Locate the cell with the specified text and output its (x, y) center coordinate. 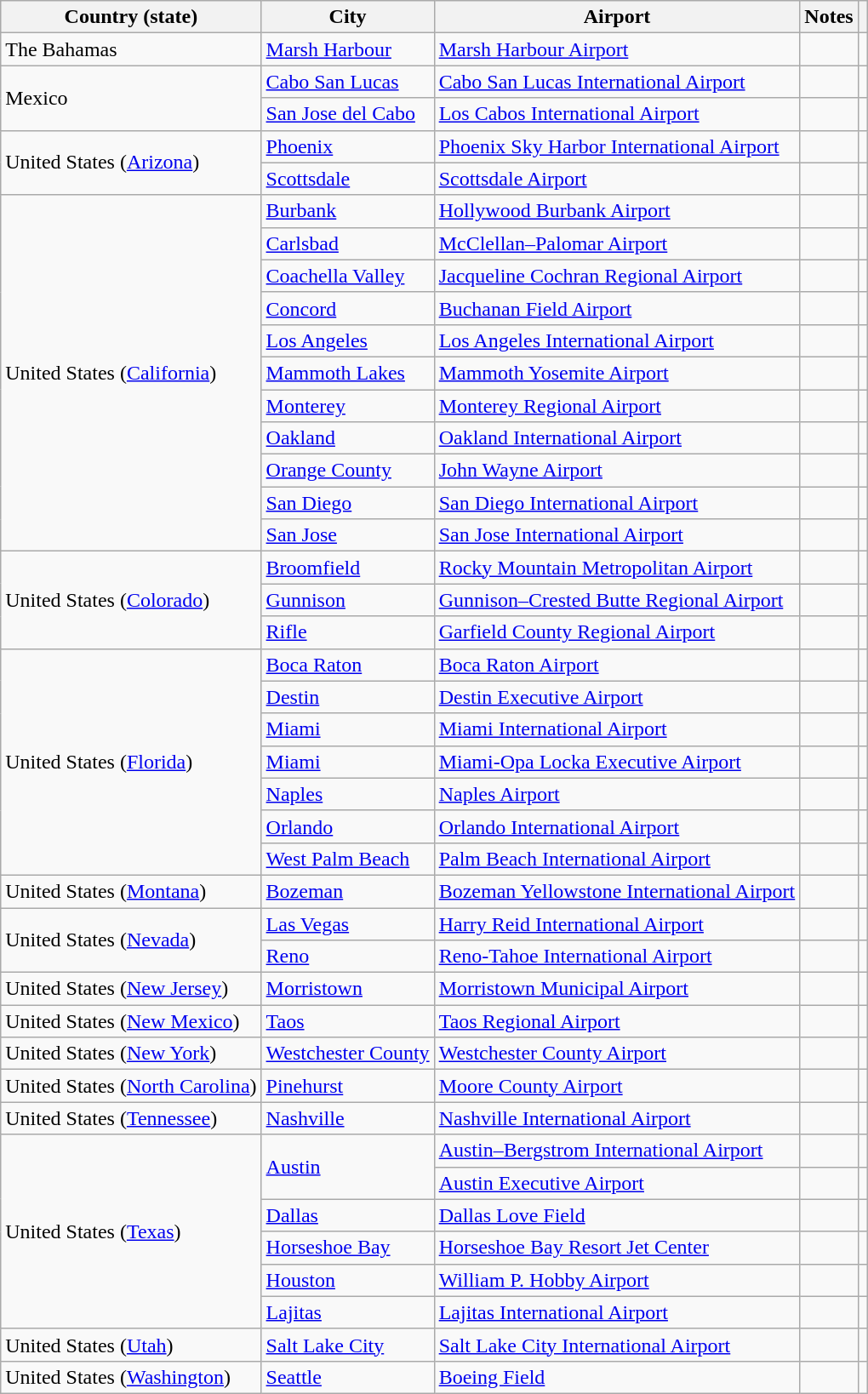
Scottsdale (347, 179)
Country (state) (131, 17)
John Wayne Airport (617, 471)
William P. Hobby Airport (617, 1280)
Rifle (347, 632)
Rocky Mountain Metropolitan Airport (617, 568)
Monterey (347, 406)
Dallas (347, 1215)
Horseshoe Bay (347, 1248)
United States (Utah) (131, 1345)
Miami-Opa Locka Executive Airport (617, 762)
Seattle (347, 1377)
Naples Airport (617, 794)
Monterey Regional Airport (617, 406)
The Bahamas (131, 49)
Las Vegas (347, 923)
Austin–Bergstrom International Airport (617, 1151)
San Jose del Cabo (347, 114)
San Diego International Airport (617, 503)
Reno (347, 957)
Boca Raton Airport (617, 665)
San Diego (347, 503)
United States (Texas) (131, 1231)
Buchanan Field Airport (617, 308)
Pinehurst (347, 1086)
Orlando International Airport (617, 826)
Reno-Tahoe International Airport (617, 957)
Lajitas International Airport (617, 1312)
United States (Colorado) (131, 600)
Boeing Field (617, 1377)
United States (Montana) (131, 891)
United States (Tennessee) (131, 1118)
City (347, 17)
United States (Nevada) (131, 940)
Nashville (347, 1118)
Mammoth Yosemite Airport (617, 373)
Boca Raton (347, 665)
Marsh Harbour Airport (617, 49)
Carlsbad (347, 243)
Mammoth Lakes (347, 373)
Moore County Airport (617, 1086)
Coachella Valley (347, 276)
Notes (829, 17)
San Jose International Airport (617, 535)
Marsh Harbour (347, 49)
Garfield County Regional Airport (617, 632)
Los Angeles (347, 340)
Airport (617, 17)
Harry Reid International Airport (617, 923)
McClellan–Palomar Airport (617, 243)
Oakland International Airport (617, 438)
Scottsdale Airport (617, 179)
Nashville International Airport (617, 1118)
United States (New Mexico) (131, 1021)
United States (New York) (131, 1054)
Salt Lake City International Airport (617, 1345)
Burbank (347, 211)
Dallas Love Field (617, 1215)
Salt Lake City (347, 1345)
Naples (347, 794)
Hollywood Burbank Airport (617, 211)
Destin Executive Airport (617, 697)
Morristown (347, 989)
Horseshoe Bay Resort Jet Center (617, 1248)
Cabo San Lucas (347, 82)
Taos Regional Airport (617, 1021)
Bozeman Yellowstone International Airport (617, 891)
Destin (347, 697)
United States (California) (131, 373)
Westchester County Airport (617, 1054)
Miami International Airport (617, 729)
United States (Arizona) (131, 163)
Jacqueline Cochran Regional Airport (617, 276)
Austin (347, 1167)
Cabo San Lucas International Airport (617, 82)
Westchester County (347, 1054)
Orange County (347, 471)
Gunnison–Crested Butte Regional Airport (617, 600)
Concord (347, 308)
Lajitas (347, 1312)
Phoenix Sky Harbor International Airport (617, 146)
Phoenix (347, 146)
Bozeman (347, 891)
Orlando (347, 826)
Broomfield (347, 568)
Mexico (131, 98)
United States (New Jersey) (131, 989)
Palm Beach International Airport (617, 859)
United States (Florida) (131, 762)
West Palm Beach (347, 859)
Morristown Municipal Airport (617, 989)
Los Cabos International Airport (617, 114)
United States (North Carolina) (131, 1086)
United States (Washington) (131, 1377)
San Jose (347, 535)
Gunnison (347, 600)
Oakland (347, 438)
Los Angeles International Airport (617, 340)
Houston (347, 1280)
Taos (347, 1021)
Austin Executive Airport (617, 1183)
